Provide the [X, Y] coordinate of the cell's center where the given text is located.  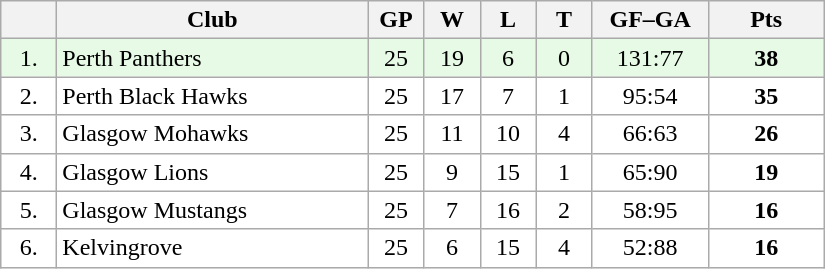
38 [766, 58]
Club [212, 20]
9 [452, 172]
26 [766, 134]
1. [29, 58]
6. [29, 248]
10 [508, 134]
L [508, 20]
35 [766, 96]
Pts [766, 20]
GP [396, 20]
131:77 [650, 58]
0 [564, 58]
58:95 [650, 210]
3. [29, 134]
T [564, 20]
65:90 [650, 172]
2. [29, 96]
11 [452, 134]
Perth Black Hawks [212, 96]
4. [29, 172]
5. [29, 210]
52:88 [650, 248]
Glasgow Mohawks [212, 134]
17 [452, 96]
W [452, 20]
Perth Panthers [212, 58]
66:63 [650, 134]
2 [564, 210]
Glasgow Mustangs [212, 210]
Glasgow Lions [212, 172]
Kelvingrove [212, 248]
95:54 [650, 96]
GF–GA [650, 20]
